Scan for the cell matching the given text and deliver its [x, y] coordinate at center. 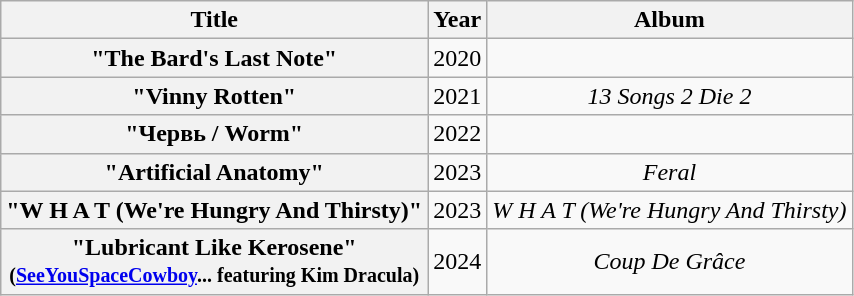
Feral [670, 172]
Title [214, 20]
2022 [458, 134]
Year [458, 20]
2020 [458, 58]
"Vinny Rotten" [214, 96]
2024 [458, 262]
"Червь / Worm" [214, 134]
13 Songs 2 Die 2 [670, 96]
"Lubricant Like Kerosene" (SeeYouSpaceCowboy... featuring Kim Dracula) [214, 262]
"The Bard's Last Note" [214, 58]
Album [670, 20]
W H A T (We're Hungry And Thirsty) [670, 210]
"W H A T (We're Hungry And Thirsty)" [214, 210]
2021 [458, 96]
Coup De Grâce [670, 262]
"Artificial Anatomy" [214, 172]
